From the cell containing the given text, extract its center point as [X, Y] coordinate. 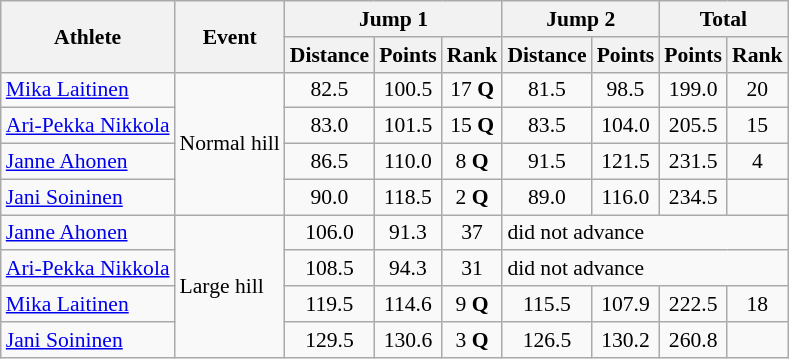
3 Q [472, 340]
118.5 [408, 197]
100.5 [408, 90]
Total [723, 19]
91.5 [546, 162]
101.5 [408, 126]
205.5 [693, 126]
130.2 [626, 340]
31 [472, 269]
199.0 [693, 90]
98.5 [626, 90]
83.5 [546, 126]
129.5 [330, 340]
104.0 [626, 126]
130.6 [408, 340]
20 [758, 90]
114.6 [408, 304]
8 Q [472, 162]
Athlete [88, 36]
15 [758, 126]
234.5 [693, 197]
89.0 [546, 197]
94.3 [408, 269]
90.0 [330, 197]
2 Q [472, 197]
15 Q [472, 126]
Jump 2 [580, 19]
18 [758, 304]
106.0 [330, 233]
231.5 [693, 162]
Large hill [230, 286]
83.0 [330, 126]
126.5 [546, 340]
107.9 [626, 304]
116.0 [626, 197]
110.0 [408, 162]
115.5 [546, 304]
82.5 [330, 90]
108.5 [330, 269]
260.8 [693, 340]
4 [758, 162]
17 Q [472, 90]
86.5 [330, 162]
81.5 [546, 90]
Normal hill [230, 143]
91.3 [408, 233]
119.5 [330, 304]
Jump 1 [394, 19]
121.5 [626, 162]
9 Q [472, 304]
222.5 [693, 304]
Event [230, 36]
37 [472, 233]
